Determine the [x, y] coordinate at the center of the cell enclosing the given text.  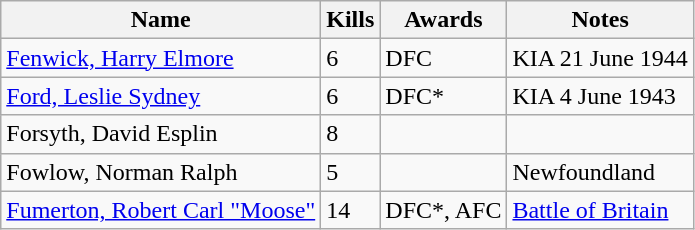
Ford, Leslie Sydney [161, 96]
Name [161, 20]
KIA 4 June 1943 [600, 96]
8 [350, 134]
DFC*, AFC [444, 210]
Fowlow, Norman Ralph [161, 172]
Notes [600, 20]
Kills [350, 20]
Forsyth, David Esplin [161, 134]
Battle of Britain [600, 210]
DFC* [444, 96]
Fumerton, Robert Carl "Moose" [161, 210]
Awards [444, 20]
DFC [444, 58]
14 [350, 210]
Fenwick, Harry Elmore [161, 58]
KIA 21 June 1944 [600, 58]
Newfoundland [600, 172]
5 [350, 172]
